Scan for the cell matching the given text and deliver its [x, y] coordinate at center. 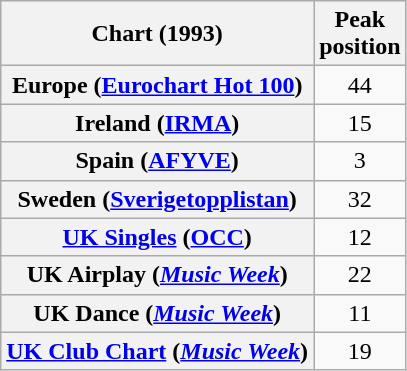
12 [360, 237]
44 [360, 85]
19 [360, 351]
3 [360, 161]
UK Dance (Music Week) [158, 313]
Ireland (IRMA) [158, 123]
22 [360, 275]
11 [360, 313]
32 [360, 199]
UK Airplay (Music Week) [158, 275]
Chart (1993) [158, 34]
Peakposition [360, 34]
Sweden (Sverigetopplistan) [158, 199]
UK Club Chart (Music Week) [158, 351]
UK Singles (OCC) [158, 237]
15 [360, 123]
Spain (AFYVE) [158, 161]
Europe (Eurochart Hot 100) [158, 85]
